Return [x, y] of the center of cell containing provided text 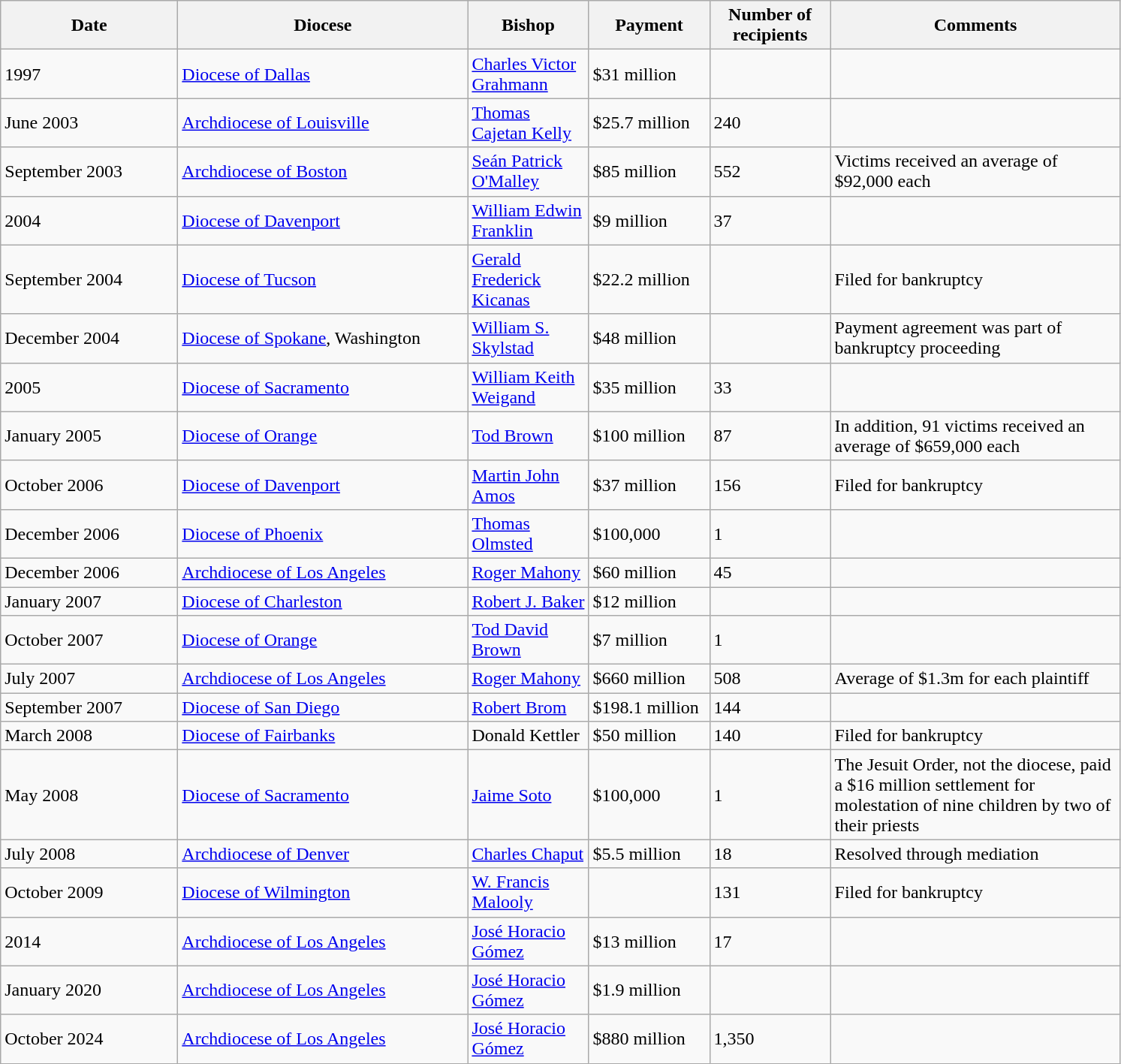
1997 [89, 74]
Average of $1.3m for each plaintiff [975, 679]
144 [770, 707]
Robert Brom [529, 707]
Charles Victor Grahmann [529, 74]
Charles Chaput [529, 854]
January 2005 [89, 436]
January 2007 [89, 601]
Robert J. Baker [529, 601]
Martin John Amos [529, 485]
Number of recipients [770, 26]
July 2008 [89, 854]
$7 million [649, 640]
Donald Kettler [529, 736]
$22.2 million [649, 279]
W. Francis Malooly [529, 892]
Diocese [323, 26]
156 [770, 485]
Thomas Olmsted [529, 533]
Diocese of Wilmington [323, 892]
William Edwin Franklin [529, 221]
2004 [89, 221]
18 [770, 854]
37 [770, 221]
Thomas Cajetan Kelly [529, 123]
December 2004 [89, 338]
$50 million [649, 736]
Tod David Brown [529, 640]
May 2008 [89, 794]
September 2004 [89, 279]
Archdiocese of Louisville [323, 123]
Diocese of Tucson [323, 279]
Bishop [529, 26]
Diocese of Dallas [323, 74]
Gerald Frederick Kicanas [529, 279]
Date [89, 26]
Payment agreement was part of bankruptcy proceeding [975, 338]
Archdiocese of Boston [323, 171]
Seán Patrick O'Malley [529, 171]
$9 million [649, 221]
Diocese of Phoenix [323, 533]
January 2020 [89, 990]
$25.7 million [649, 123]
July 2007 [89, 679]
William S. Skylstad [529, 338]
June 2003 [89, 123]
In addition, 91 victims received an average of $659,000 each [975, 436]
Diocese of Fairbanks [323, 736]
240 [770, 123]
October 2009 [89, 892]
2005 [89, 387]
The Jesuit Order, not the diocese, paid a $16 million settlement for molestation of nine children by two of their priests [975, 794]
Diocese of Spokane, Washington [323, 338]
87 [770, 436]
Tod Brown [529, 436]
$31 million [649, 74]
$35 million [649, 387]
October 2007 [89, 640]
$100 million [649, 436]
Resolved through mediation [975, 854]
October 2006 [89, 485]
October 2024 [89, 1039]
March 2008 [89, 736]
Victims received an average of $92,000 each [975, 171]
Payment [649, 26]
$13 million [649, 942]
$37 million [649, 485]
508 [770, 679]
Diocese of San Diego [323, 707]
$5.5 million [649, 854]
$1.9 million [649, 990]
33 [770, 387]
$198.1 million [649, 707]
Jaime Soto [529, 794]
45 [770, 572]
2014 [89, 942]
17 [770, 942]
Archdiocese of Denver [323, 854]
1,350 [770, 1039]
$660 million [649, 679]
$880 million [649, 1039]
$85 million [649, 171]
$12 million [649, 601]
September 2003 [89, 171]
552 [770, 171]
September 2007 [89, 707]
$48 million [649, 338]
140 [770, 736]
Comments [975, 26]
131 [770, 892]
Diocese of Charleston [323, 601]
$60 million [649, 572]
William Keith Weigand [529, 387]
